Provide the [X, Y] coordinate of the cell's center where the given text is located.  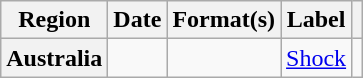
Date [138, 20]
Region [54, 20]
Format(s) [224, 20]
Australia [54, 58]
Label [316, 20]
Shock [316, 58]
